Determine the [x, y] coordinate at the center of the cell enclosing the given text.  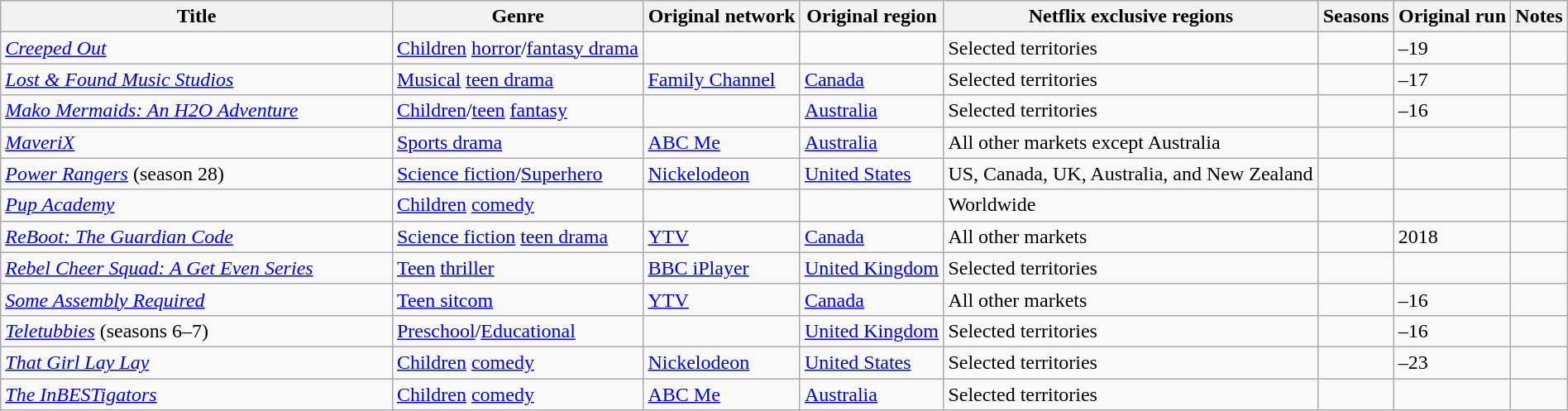
Teen sitcom [518, 299]
That Girl Lay Lay [197, 362]
Children horror/fantasy drama [518, 48]
Power Rangers (season 28) [197, 174]
Genre [518, 17]
Children/teen fantasy [518, 111]
US, Canada, UK, Australia, and New Zealand [1131, 174]
Sports drama [518, 142]
Teletubbies (seasons 6–7) [197, 331]
Title [197, 17]
Mako Mermaids: An H2O Adventure [197, 111]
–17 [1452, 79]
Notes [1540, 17]
Teen thriller [518, 268]
Pup Academy [197, 205]
MaveriX [197, 142]
Some Assembly Required [197, 299]
Science fiction/Superhero [518, 174]
Worldwide [1131, 205]
–19 [1452, 48]
2018 [1452, 237]
Rebel Cheer Squad: A Get Even Series [197, 268]
Preschool/Educational [518, 331]
All other markets except Australia [1131, 142]
Netflix exclusive regions [1131, 17]
Musical teen drama [518, 79]
Lost & Found Music Studios [197, 79]
BBC iPlayer [721, 268]
ReBoot: The Guardian Code [197, 237]
Seasons [1356, 17]
Original network [721, 17]
Creeped Out [197, 48]
The InBESTigators [197, 394]
Original region [872, 17]
Family Channel [721, 79]
Science fiction teen drama [518, 237]
Original run [1452, 17]
–23 [1452, 362]
